For the text-containing cell, return its midpoint in [x, y] coordinate format. 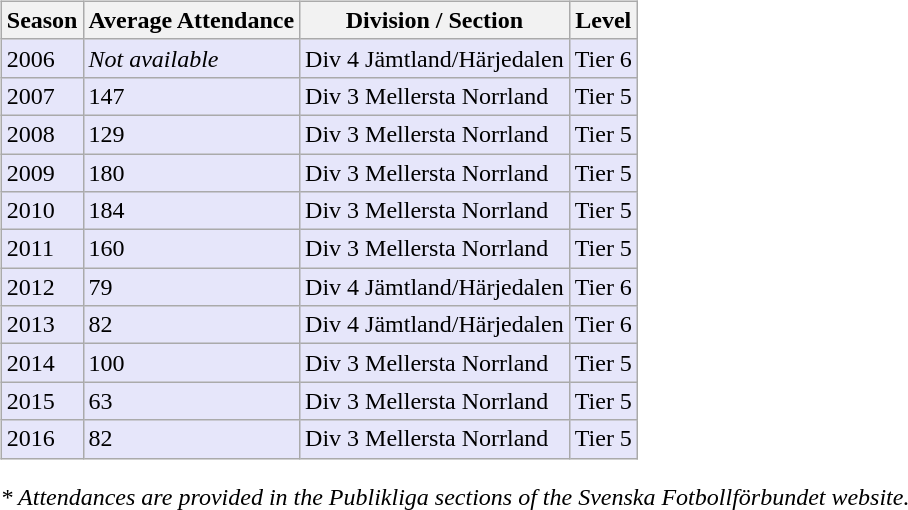
100 [192, 363]
Not available [192, 58]
2008 [42, 134]
2006 [42, 58]
160 [192, 249]
2016 [42, 439]
2009 [42, 173]
129 [192, 134]
2011 [42, 249]
180 [192, 173]
2010 [42, 211]
2014 [42, 363]
79 [192, 287]
Average Attendance [192, 20]
Level [603, 20]
2012 [42, 287]
63 [192, 401]
147 [192, 96]
Season [42, 20]
2007 [42, 96]
2013 [42, 325]
Division / Section [435, 20]
184 [192, 211]
2015 [42, 401]
